Provide the [X, Y] coordinate of the cell's center where the given text is located.  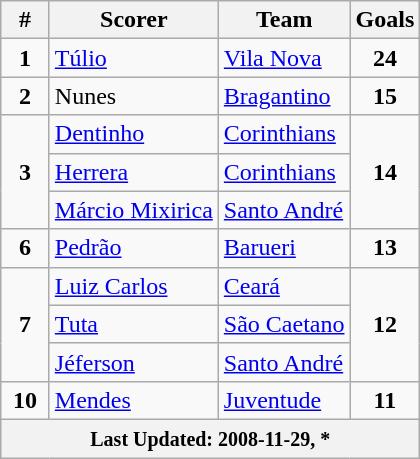
# [26, 20]
Dentinho [134, 134]
Barueri [284, 248]
Pedrão [134, 248]
2 [26, 96]
1 [26, 58]
Last Updated: 2008-11-29, * [210, 438]
Team [284, 20]
12 [385, 324]
Juventude [284, 400]
7 [26, 324]
Nunes [134, 96]
Bragantino [284, 96]
24 [385, 58]
15 [385, 96]
13 [385, 248]
Márcio Mixirica [134, 210]
Vila Nova [284, 58]
11 [385, 400]
Túlio [134, 58]
6 [26, 248]
Tuta [134, 324]
Jéferson [134, 362]
Herrera [134, 172]
Goals [385, 20]
São Caetano [284, 324]
3 [26, 172]
Ceará [284, 286]
Mendes [134, 400]
14 [385, 172]
10 [26, 400]
Luiz Carlos [134, 286]
Scorer [134, 20]
